For the text-containing cell, return its midpoint in (x, y) coordinate format. 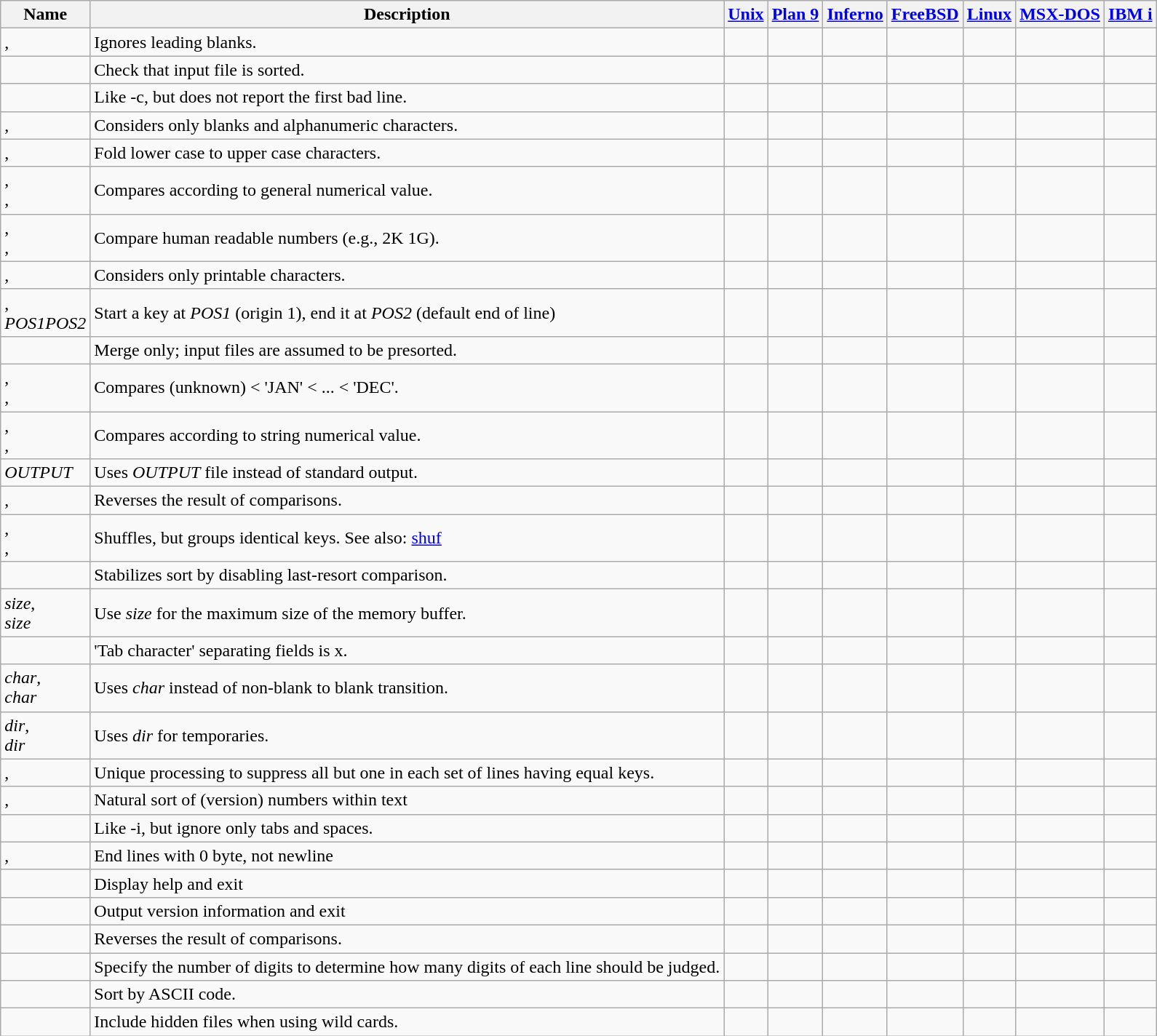
Inferno (855, 15)
Natural sort of (version) numbers within text (407, 800)
Name (45, 15)
Include hidden files when using wild cards. (407, 1022)
Uses char instead of non-blank to blank transition. (407, 688)
,POS1POS2 (45, 313)
Use size for the maximum size of the memory buffer. (407, 613)
dir,dir (45, 735)
MSX-DOS (1060, 15)
Compares (unknown) < 'JAN' < ... < 'DEC'. (407, 387)
Linux (989, 15)
Like -c, but does not report the first bad line. (407, 97)
FreeBSD (925, 15)
Description (407, 15)
Display help and exit (407, 883)
Shuffles, but groups identical keys. See also: shuf (407, 538)
Uses dir for temporaries. (407, 735)
OUTPUT (45, 473)
Considers only printable characters. (407, 275)
Unique processing to suppress all but one in each set of lines having equal keys. (407, 773)
Compares according to string numerical value. (407, 435)
Uses OUTPUT file instead of standard output. (407, 473)
size, size (45, 613)
'Tab character' separating fields is x. (407, 650)
Unix (746, 15)
End lines with 0 byte, not newline (407, 856)
Considers only blanks and alphanumeric characters. (407, 125)
Stabilizes sort by disabling last-resort comparison. (407, 575)
char,char (45, 688)
IBM i (1130, 15)
Ignores leading blanks. (407, 42)
Like -i, but ignore only tabs and spaces. (407, 828)
Fold lower case to upper case characters. (407, 153)
Merge only; input files are assumed to be presorted. (407, 350)
Compare human readable numbers (e.g., 2K 1G). (407, 237)
Output version information and exit (407, 911)
Sort by ASCII code. (407, 995)
Specify the number of digits to determine how many digits of each line should be judged. (407, 967)
Compares according to general numerical value. (407, 191)
Plan 9 (795, 15)
Start a key at POS1 (origin 1), end it at POS2 (default end of line) (407, 313)
Check that input file is sorted. (407, 70)
